Extract the (X, Y) coordinate from the center of the cell holding the provided text.  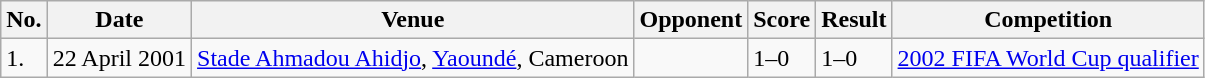
Venue (413, 20)
2002 FIFA World Cup qualifier (1048, 58)
22 April 2001 (119, 58)
Result (854, 20)
Competition (1048, 20)
Stade Ahmadou Ahidjo, Yaoundé, Cameroon (413, 58)
Date (119, 20)
Score (782, 20)
No. (24, 20)
1. (24, 58)
Opponent (691, 20)
